Find where the given text appears and provide that cell's center as [x, y] coordinate. 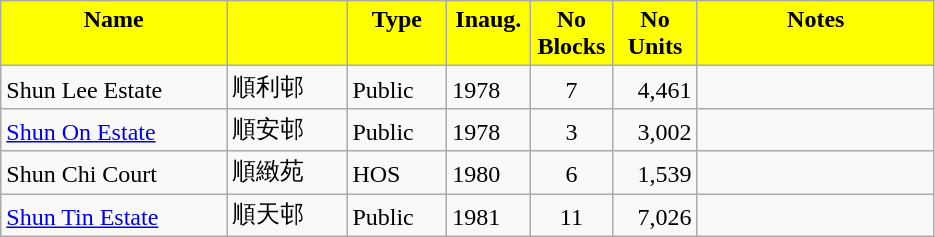
7 [572, 88]
7,026 [655, 216]
3 [572, 130]
順天邨 [287, 216]
Shun Tin Estate [114, 216]
3,002 [655, 130]
1980 [488, 172]
11 [572, 216]
Notes [816, 34]
No Units [655, 34]
No Blocks [572, 34]
順安邨 [287, 130]
Inaug. [488, 34]
1,539 [655, 172]
Name [114, 34]
順緻苑 [287, 172]
Shun Lee Estate [114, 88]
HOS [397, 172]
順利邨 [287, 88]
6 [572, 172]
Shun On Estate [114, 130]
Type [397, 34]
4,461 [655, 88]
1981 [488, 216]
Shun Chi Court [114, 172]
